Pinpoint the cell where the given text exists, returning its (X, Y) midpoint coordinate. 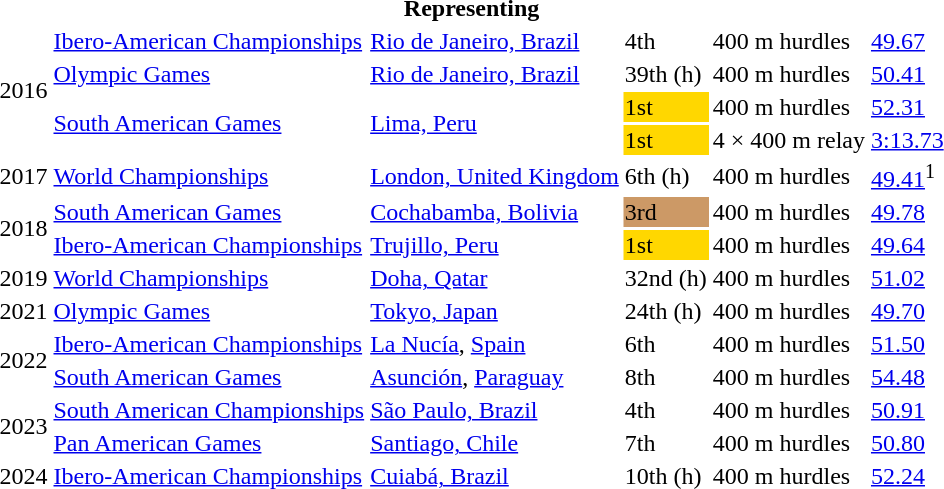
3rd (666, 212)
39th (h) (666, 74)
Santiago, Chile (495, 443)
Doha, Qatar (495, 278)
Asunción, Paraguay (495, 377)
24th (h) (666, 311)
South American Championships (209, 410)
São Paulo, Brazil (495, 410)
Lima, Peru (495, 124)
Tokyo, Japan (495, 311)
8th (666, 377)
6th (h) (666, 176)
4 × 400 m relay (788, 140)
La Nucía, Spain (495, 344)
6th (666, 344)
Pan American Games (209, 443)
London, United Kingdom (495, 176)
32nd (h) (666, 278)
7th (666, 443)
Cochabamba, Bolivia (495, 212)
Trujillo, Peru (495, 245)
